Pinpoint the cell where the given text exists, returning its (X, Y) midpoint coordinate. 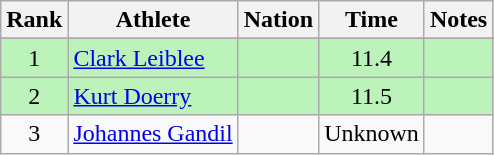
1 (34, 58)
Unknown (372, 134)
11.5 (372, 96)
Time (372, 20)
11.4 (372, 58)
Rank (34, 20)
2 (34, 96)
Kurt Doerry (153, 96)
3 (34, 134)
Athlete (153, 20)
Nation (278, 20)
Johannes Gandil (153, 134)
Notes (458, 20)
Clark Leiblee (153, 58)
